Provide the [x, y] coordinate of the cell's center where the given text is located.  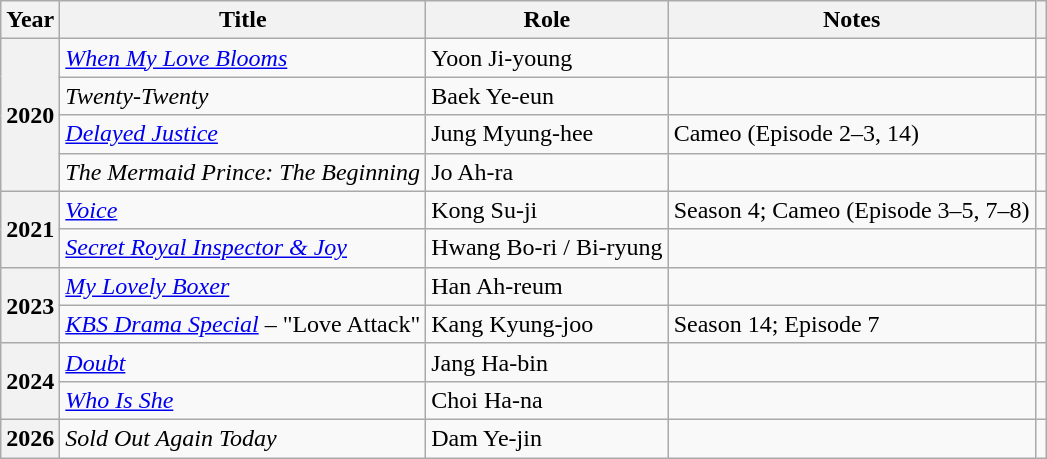
2020 [30, 115]
2021 [30, 229]
Choi Ha-na [547, 400]
Voice [243, 210]
Title [243, 20]
Dam Ye-jin [547, 438]
Sold Out Again Today [243, 438]
Kong Su-ji [547, 210]
Twenty-Twenty [243, 96]
Kang Kyung-joo [547, 324]
Baek Ye-eun [547, 96]
Doubt [243, 362]
Han Ah-reum [547, 286]
Hwang Bo-ri / Bi-ryung [547, 248]
Jung Myung-hee [547, 134]
When My Love Blooms [243, 58]
Year [30, 20]
The Mermaid Prince: The Beginning [243, 172]
Season 4; Cameo (Episode 3–5, 7–8) [852, 210]
Delayed Justice [243, 134]
Secret Royal Inspector & Joy [243, 248]
My Lovely Boxer [243, 286]
2023 [30, 305]
2026 [30, 438]
Season 14; Episode 7 [852, 324]
Cameo (Episode 2–3, 14) [852, 134]
Yoon Ji-young [547, 58]
KBS Drama Special – "Love Attack" [243, 324]
Jo Ah-ra [547, 172]
Jang Ha-bin [547, 362]
Notes [852, 20]
2024 [30, 381]
Role [547, 20]
Who Is She [243, 400]
